Return [X, Y] of the center of cell containing provided text 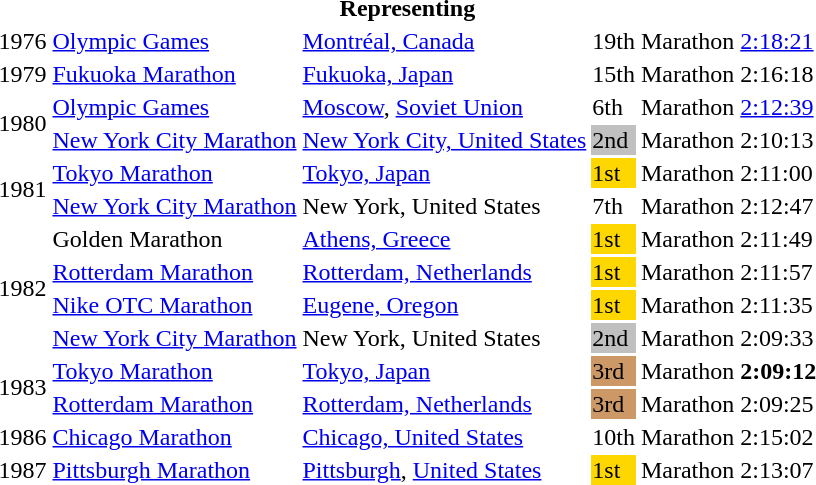
6th [614, 107]
Moscow, Soviet Union [444, 107]
Montréal, Canada [444, 41]
Nike OTC Marathon [174, 305]
Athens, Greece [444, 239]
Fukuoka Marathon [174, 74]
Eugene, Oregon [444, 305]
15th [614, 74]
Fukuoka, Japan [444, 74]
7th [614, 206]
Golden Marathon [174, 239]
Chicago Marathon [174, 437]
New York City, United States [444, 140]
19th [614, 41]
Pittsburgh, United States [444, 470]
Chicago, United States [444, 437]
Pittsburgh Marathon [174, 470]
10th [614, 437]
